Search for the cell housing the specified text and yield its (X, Y) center coordinate. 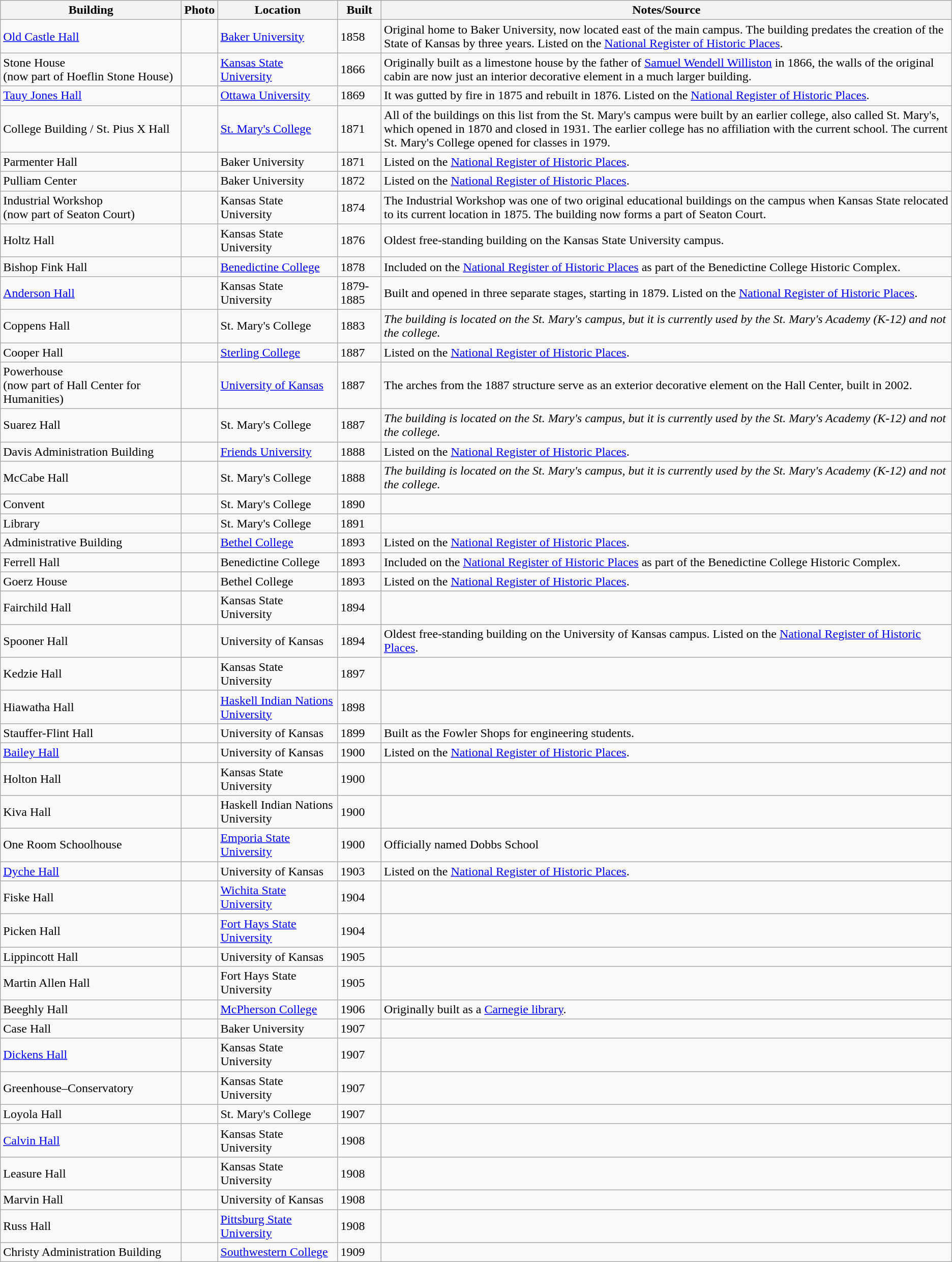
1897 (360, 673)
Lippincott Hall (91, 957)
1903 (360, 871)
Calvin Hall (91, 1140)
Greenhouse–Conservatory (91, 1088)
Hiawatha Hall (91, 707)
Officially named Dobbs School (667, 845)
Old Castle Hall (91, 37)
Powerhouse(now part of Hall Center for Humanities) (91, 386)
Dickens Hall (91, 1055)
Pittsburg State University (278, 1226)
Stauffer-Flint Hall (91, 733)
Sterling College (278, 353)
Oldest free-standing building on the Kansas State University campus. (667, 240)
Holton Hall (91, 778)
1858 (360, 37)
McCabe Hall (91, 478)
Built and opened in three separate stages, starting in 1879. Listed on the National Register of Historic Places. (667, 293)
Location (278, 10)
1869 (360, 96)
Davis Administration Building (91, 452)
Leasure Hall (91, 1173)
Picken Hall (91, 931)
1883 (360, 326)
1890 (360, 504)
Suarez Hall (91, 425)
Spooner Hall (91, 641)
Martin Allen Hall (91, 983)
Convent (91, 504)
Wichita State University (278, 897)
Pulliam Center (91, 181)
It was gutted by fire in 1875 and rebuilt in 1876. Listed on the National Register of Historic Places. (667, 96)
Stone House(now part of Hoeflin Stone House) (91, 69)
Holtz Hall (91, 240)
Library (91, 523)
1898 (360, 707)
Notes/Source (667, 10)
College Building / St. Pius X Hall (91, 129)
Beeghly Hall (91, 1009)
1906 (360, 1009)
Industrial Workshop(now part of Seaton Court) (91, 208)
Dyche Hall (91, 871)
1909 (360, 1252)
Cooper Hall (91, 353)
1872 (360, 181)
Kiva Hall (91, 812)
The arches from the 1887 structure serve as an exterior decorative element on the Hall Center, built in 2002. (667, 386)
One Room Schoolhouse (91, 845)
Case Hall (91, 1029)
Ferrell Hall (91, 562)
1874 (360, 208)
1899 (360, 733)
1866 (360, 69)
Building (91, 10)
Kedzie Hall (91, 673)
Russ Hall (91, 1226)
Fiske Hall (91, 897)
Bishop Fink Hall (91, 267)
Built as the Fowler Shops for engineering students. (667, 733)
Southwestern College (278, 1252)
Administrative Building (91, 543)
Coppens Hall (91, 326)
1879-1885 (360, 293)
Built (360, 10)
1878 (360, 267)
Goerz House (91, 581)
Tauy Jones Hall (91, 96)
Ottawa University (278, 96)
Originally built as a Carnegie library. (667, 1009)
Emporia State University (278, 845)
Loyola Hall (91, 1114)
Marvin Hall (91, 1199)
Oldest free-standing building on the University of Kansas campus. Listed on the National Register of Historic Places. (667, 641)
1876 (360, 240)
Friends University (278, 452)
1891 (360, 523)
Christy Administration Building (91, 1252)
Fairchild Hall (91, 607)
McPherson College (278, 1009)
Parmenter Hall (91, 162)
Photo (199, 10)
Bailey Hall (91, 752)
Anderson Hall (91, 293)
